From the cell containing the given text, extract its center point as (X, Y) coordinate. 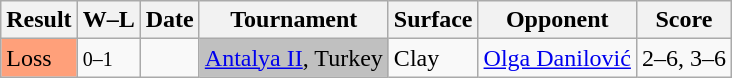
Olga Danilović (557, 58)
Antalya II, Turkey (294, 58)
0–1 (108, 58)
Surface (433, 20)
Date (170, 20)
Result (39, 20)
Tournament (294, 20)
Loss (39, 58)
Score (684, 20)
2–6, 3–6 (684, 58)
W–L (108, 20)
Opponent (557, 20)
Clay (433, 58)
